For the text-containing cell, return its midpoint in [x, y] coordinate format. 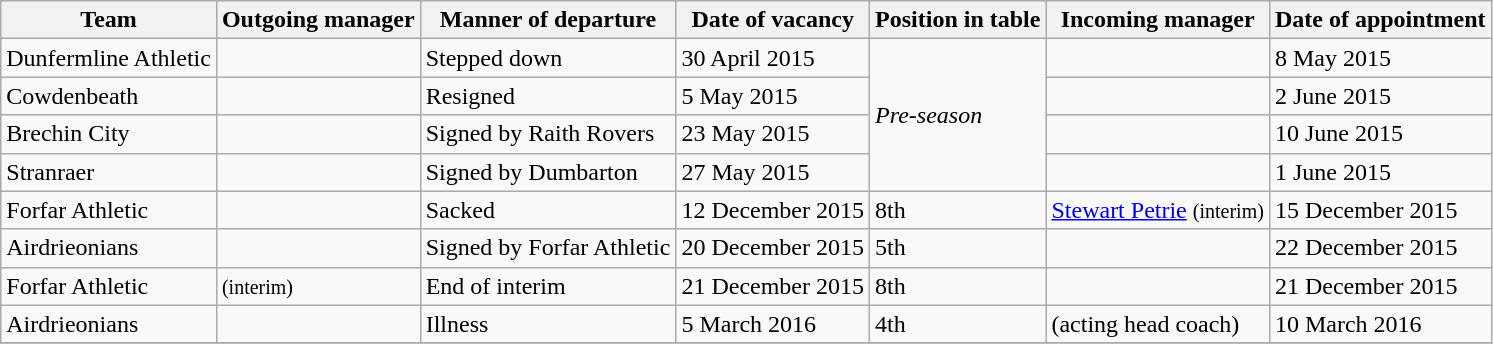
Date of appointment [1380, 20]
(interim) [318, 286]
15 December 2015 [1380, 210]
Resigned [548, 96]
23 May 2015 [773, 134]
5th [958, 248]
Dunfermline Athletic [109, 58]
Date of vacancy [773, 20]
5 March 2016 [773, 324]
10 March 2016 [1380, 324]
Signed by Forfar Athletic [548, 248]
Cowdenbeath [109, 96]
Position in table [958, 20]
30 April 2015 [773, 58]
Signed by Raith Rovers [548, 134]
Manner of departure [548, 20]
22 December 2015 [1380, 248]
27 May 2015 [773, 172]
Signed by Dumbarton [548, 172]
End of interim [548, 286]
4th [958, 324]
1 June 2015 [1380, 172]
10 June 2015 [1380, 134]
8 May 2015 [1380, 58]
Brechin City [109, 134]
Pre-season [958, 115]
Stranraer [109, 172]
Illness [548, 324]
(acting head coach) [1158, 324]
20 December 2015 [773, 248]
Sacked [548, 210]
Stepped down [548, 58]
Outgoing manager [318, 20]
Incoming manager [1158, 20]
Stewart Petrie (interim) [1158, 210]
5 May 2015 [773, 96]
12 December 2015 [773, 210]
Team [109, 20]
2 June 2015 [1380, 96]
